Find where the given text appears and provide that cell's center as [x, y] coordinate. 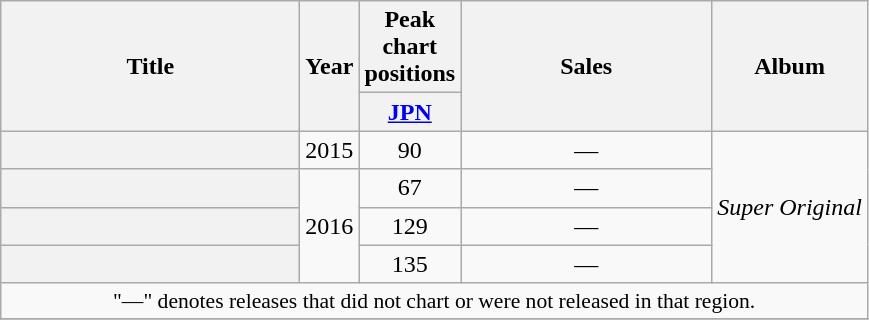
JPN [410, 112]
"—" denotes releases that did not chart or were not released in that region. [434, 301]
67 [410, 188]
Peak chart positions [410, 47]
Year [330, 66]
2016 [330, 226]
135 [410, 264]
2015 [330, 150]
90 [410, 150]
Title [150, 66]
Super Original [790, 207]
Sales [586, 66]
129 [410, 226]
Album [790, 66]
